Detect which cell encompasses the target text, then output its (x, y) center coordinate. 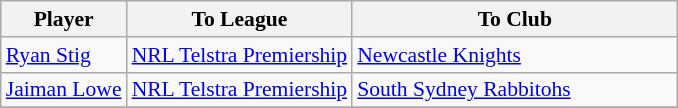
South Sydney Rabbitohs (514, 90)
Jaiman Lowe (64, 90)
Newcastle Knights (514, 55)
To League (240, 19)
To Club (514, 19)
Player (64, 19)
Ryan Stig (64, 55)
